Search for the cell housing the specified text and yield its [x, y] center coordinate. 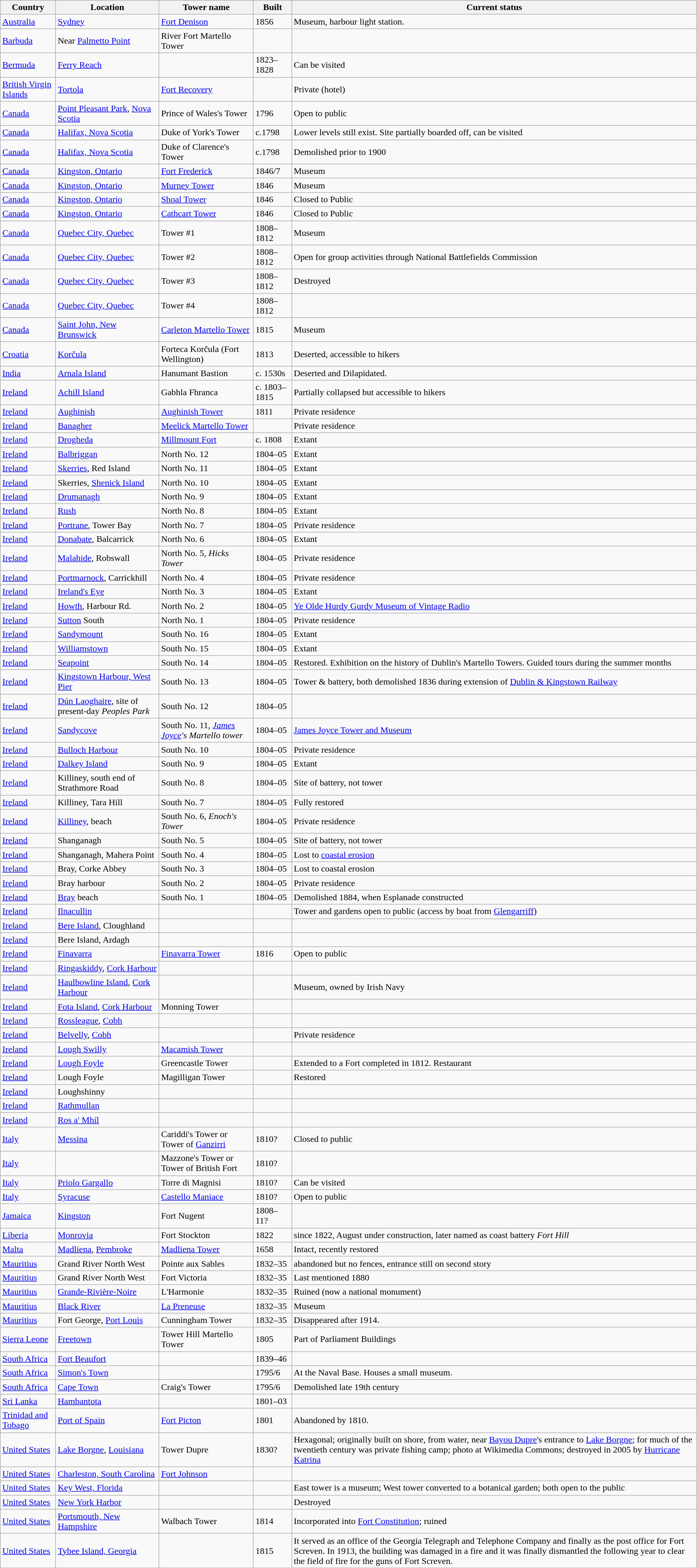
Fully restored [494, 802]
Fort Victoria [206, 1277]
Banagher [107, 426]
Abandoned by 1810. [494, 1421]
Rossleague, Cobh [107, 1021]
Built [273, 7]
Hambantota [107, 1401]
Macamish Tower [206, 1049]
1822 [273, 1235]
North No. 7 [206, 525]
since 1822, August under construction, later named as coast battery Fort Hill [494, 1235]
Dún Laoghaire, site of present-day Peoples Park [107, 706]
Sierra Leone [28, 1339]
Last mentioned 1880 [494, 1277]
Kingston [107, 1216]
Fort Recovery [206, 89]
Charleston, South Carolina [107, 1474]
River Fort Martello Tower [206, 41]
1796 [273, 113]
Carleton Martello Tower [206, 330]
Portrane, Tower Bay [107, 525]
Country [28, 7]
Tortola [107, 89]
Bermuda [28, 65]
Sri Lanka [28, 1401]
Priolo Gargallo [107, 1183]
1805 [273, 1339]
Loughshinny [107, 1092]
South No. 6, Enoch's Tower [206, 822]
Williamstown [107, 648]
Sutton South [107, 620]
South No. 14 [206, 663]
1846/7 [273, 171]
Saint John, New Brunswick [107, 330]
Malta [28, 1249]
Tower name [206, 7]
Simon's Town [107, 1373]
Fort Johnson [206, 1474]
North No. 6 [206, 539]
Fort Denison [206, 22]
1839–46 [273, 1359]
Belvelly, Cobh [107, 1035]
Freetown [107, 1339]
Sandycove [107, 730]
Ruined (now a national monument) [494, 1292]
South No. 9 [206, 764]
South No. 16 [206, 634]
New York Harbor [107, 1502]
Jamaica [28, 1216]
Rush [107, 511]
Tybee Island, Georgia [107, 1550]
Pointe aux Sables [206, 1263]
Cariddi's Tower or Tower of Ganzirri [206, 1139]
Cunningham Tower [206, 1320]
Demolished prior to 1900 [494, 152]
L'Harmonie [206, 1292]
Haulbowline Island, Cork Harbour [107, 987]
Bray beach [107, 897]
1801 [273, 1421]
Tower & battery, both demolished 1836 during extension of Dublin & Kingstown Railway [494, 682]
North No. 10 [206, 482]
Partially collapsed but accessible to hikers [494, 393]
Malahide, Robswall [107, 559]
Forteca Korčula (Fort Wellington) [206, 354]
Incorporated into Fort Constitution; ruined [494, 1521]
Skerries, Red Island [107, 468]
1813 [273, 354]
Cape Town [107, 1387]
Fort Beaufort [107, 1359]
Museum, harbour light station. [494, 22]
1816 [273, 954]
Achill Island [107, 393]
South No. 15 [206, 648]
Aughinish Tower [206, 412]
Howth, Harbour Rd. [107, 606]
1814 [273, 1521]
Black River [107, 1306]
1856 [273, 22]
Grande-Rivière-Noire [107, 1292]
Sandymount [107, 634]
Private (hotel) [494, 89]
Messina [107, 1139]
North No. 5, Hicks Tower [206, 559]
1658 [273, 1249]
Bere Island, Cloughland [107, 926]
Donabate, Balcarrick [107, 539]
Australia [28, 22]
Extended to a Fort completed in 1812. Restaurant [494, 1063]
North No. 9 [206, 496]
Duke of York's Tower [206, 133]
South No. 1 [206, 897]
South No. 7 [206, 802]
Shanganagh, Mahera Point [107, 855]
Lough Swilly [107, 1049]
Fort Nugent [206, 1216]
Madliena, Pembroke [107, 1249]
Demolished late 19th century [494, 1387]
Near Palmetto Point [107, 41]
Balbriggan [107, 454]
North No. 1 [206, 620]
Gabhla Fhranca [206, 393]
Restored [494, 1077]
Tower #3 [206, 282]
abandoned but no fences, entrance still on second story [494, 1263]
Craig's Tower [206, 1387]
Demolished 1884, when Esplanade constructed [494, 897]
Torre di Magnisi [206, 1183]
Fort Frederick [206, 171]
Prince of Wales's Tower [206, 113]
Tower #4 [206, 305]
Skerries, Shenick Island [107, 482]
Bere Island, Ardagh [107, 940]
Tower #2 [206, 257]
Castello Maniace [206, 1197]
Monning Tower [206, 1006]
Duke of Clarence's Tower [206, 152]
South No. 4 [206, 855]
La Preneuse [206, 1306]
Shoal Tower [206, 199]
South No. 11, James Joyce's Martello tower [206, 730]
At the Naval Base. Houses a small museum. [494, 1373]
South No. 2 [206, 883]
Fort Stockton [206, 1235]
Point Pleasant Park, Nova Scotia [107, 113]
Fota Island, Cork Harbour [107, 1006]
North No. 4 [206, 578]
Location [107, 7]
Bray, Corke Abbey [107, 869]
North No. 12 [206, 454]
Key West, Florida [107, 1488]
Killiney, Tara Hill [107, 802]
British Virgin Islands [28, 89]
Hanumant Bastion [206, 373]
Ireland's Eye [107, 592]
Seapoint [107, 663]
Ros a' Mhíl [107, 1120]
Aughinish [107, 412]
1830? [273, 1450]
Meelick Martello Tower [206, 426]
Deserted and Dilapidated. [494, 373]
South No. 3 [206, 869]
Port of Spain [107, 1421]
East tower is a museum; West tower converted to a botanical garden; both open to the public [494, 1488]
Open for group activities through National Battlefields Commission [494, 257]
Finavarra [107, 954]
North No. 2 [206, 606]
South No. 5 [206, 841]
Rathmullan [107, 1106]
Ferry Reach [107, 65]
c. 1808 [273, 440]
Murney Tower [206, 185]
North No. 11 [206, 468]
Greencastle Tower [206, 1063]
Tower Dupre [206, 1450]
Cathcart Tower [206, 213]
Restored. Exhibition on the history of Dublin's Martello Towers. Guided tours during the summer months [494, 663]
Museum, owned by Irish Navy [494, 987]
South No. 13 [206, 682]
1811 [273, 412]
Current status [494, 7]
Madliena Tower [206, 1249]
South No. 8 [206, 783]
Drumanagh [107, 496]
Trinidad and Tobago [28, 1421]
Lower levels still exist. Site partially boarded off, can be visited [494, 133]
Part of Parliament Buildings [494, 1339]
Millmount Fort [206, 440]
South No. 12 [206, 706]
Bray harbour [107, 883]
c. 1803–1815 [273, 393]
Killiney, south end of Strathmore Road [107, 783]
Deserted, accessible to hikers [494, 354]
Liberia [28, 1235]
Finavarra Tower [206, 954]
Croatia [28, 354]
Fort George, Port Louis [107, 1320]
Bulloch Harbour [107, 749]
Lake Borgne, Louisiana [107, 1450]
Intact, recently restored [494, 1249]
Ilnacullin [107, 911]
Walbach Tower [206, 1521]
Fort Picton [206, 1421]
South No. 10 [206, 749]
Portsmouth, New Hampshire [107, 1521]
Monrovia [107, 1235]
James Joyce Tower and Museum [494, 730]
North No. 3 [206, 592]
Barbuda [28, 41]
Ringaskiddy, Cork Harbour [107, 968]
Dalkey Island [107, 764]
North No. 8 [206, 511]
Drogheda [107, 440]
Magilligan Tower [206, 1077]
Tower #1 [206, 232]
Tower and gardens open to public (access by boat from Glengarriff) [494, 911]
Mazzone's Tower or Tower of British Fort [206, 1164]
1808–11? [273, 1216]
Disappeared after 1914. [494, 1320]
Syracuse [107, 1197]
Shanganagh [107, 841]
Kingstown Harbour, West Pier [107, 682]
Portmarnock, Carrickhill [107, 578]
1823–1828 [273, 65]
Korčula [107, 354]
India [28, 373]
Ye Olde Hurdy Gurdy Museum of Vintage Radio [494, 606]
Arnala Island [107, 373]
Tower Hill Martello Tower [206, 1339]
Sydney [107, 22]
1801–03 [273, 1401]
Killiney, beach [107, 822]
Closed to public [494, 1139]
c. 1530s [273, 373]
